Scan for the cell matching the given text and deliver its (X, Y) coordinate at center. 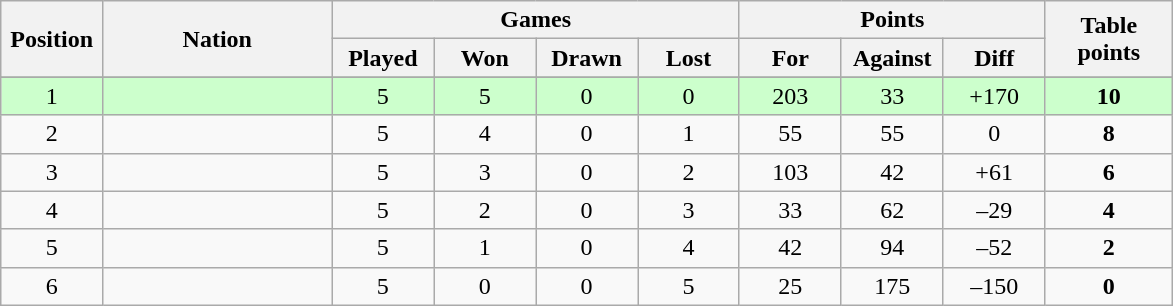
Nation (218, 39)
94 (892, 248)
62 (892, 210)
Drawn (587, 58)
Diff (994, 58)
–52 (994, 248)
Tablepoints (1109, 39)
+61 (994, 172)
Won (485, 58)
Lost (689, 58)
25 (790, 286)
175 (892, 286)
Against (892, 58)
103 (790, 172)
–29 (994, 210)
Games (536, 20)
Position (52, 39)
8 (1109, 134)
10 (1109, 96)
Points (892, 20)
Played (383, 58)
For (790, 58)
+170 (994, 96)
203 (790, 96)
–150 (994, 286)
